Scan for the cell matching the given text and deliver its [x, y] coordinate at center. 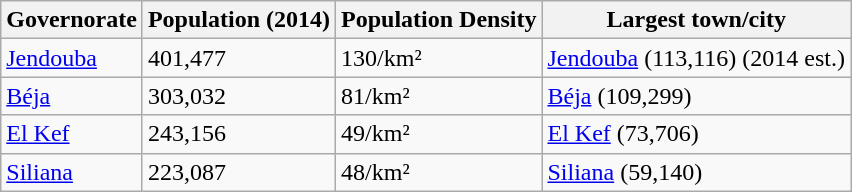
49/km² [439, 134]
401,477 [238, 58]
El Kef (73,706) [696, 134]
Béja [72, 96]
Population Density [439, 20]
Jendouba (113,116) (2014 est.) [696, 58]
48/km² [439, 172]
243,156 [238, 134]
Siliana [72, 172]
Largest town/city [696, 20]
Population (2014) [238, 20]
303,032 [238, 96]
Béja (109,299) [696, 96]
81/km² [439, 96]
223,087 [238, 172]
El Kef [72, 134]
Governorate [72, 20]
Siliana (59,140) [696, 172]
Jendouba [72, 58]
130/km² [439, 58]
